From the cell containing the given text, extract its center point as (x, y) coordinate. 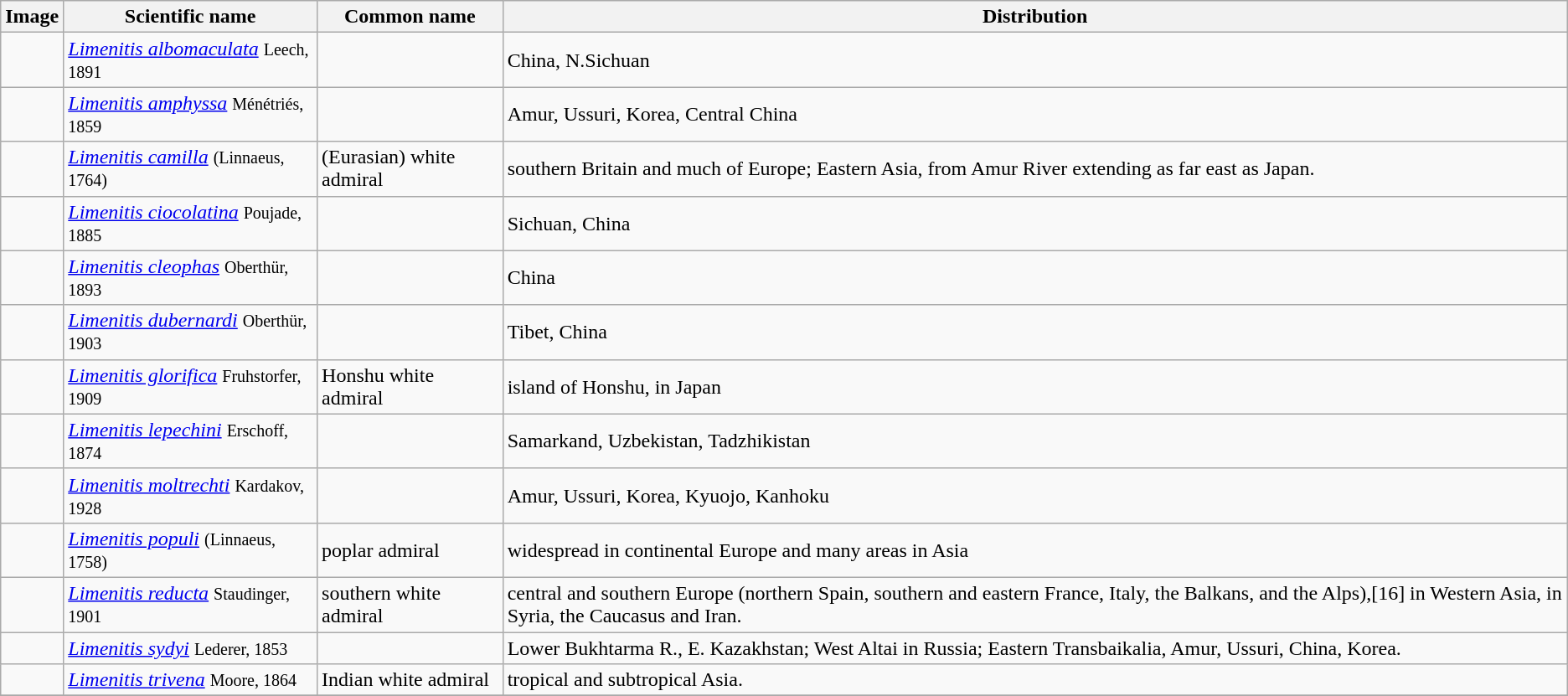
island of Honshu, in Japan (1035, 387)
Limenitis dubernardi Oberthür, 1903 (191, 332)
Distribution (1035, 17)
southern white admiral (410, 605)
Limenitis trivena Moore, 1864 (191, 680)
Scientific name (191, 17)
China (1035, 278)
poplar admiral (410, 549)
(Eurasian) white admiral (410, 169)
widespread in continental Europe and many areas in Asia (1035, 549)
Limenitis ciocolatina Poujade, 1885 (191, 223)
Limenitis glorifica Fruhstorfer, 1909 (191, 387)
Amur, Ussuri, Korea, Central China (1035, 114)
Limenitis moltrechti Kardakov, 1928 (191, 496)
Limenitis populi (Linnaeus, 1758) (191, 549)
Sichuan, China (1035, 223)
Limenitis albomaculata Leech, 1891 (191, 60)
Amur, Ussuri, Korea, Kyuojo, Kanhoku (1035, 496)
Limenitis lepechini Erschoff, 1874 (191, 441)
Common name (410, 17)
Lower Bukhtarma R., E. Kazakhstan; West Altai in Russia; Eastern Transbaikalia, Amur, Ussuri, China, Korea. (1035, 647)
tropical and subtropical Asia. (1035, 680)
Honshu white admiral (410, 387)
China, N.Sichuan (1035, 60)
Image (32, 17)
Limenitis reducta Staudinger, 1901 (191, 605)
Limenitis amphyssa Ménétriés, 1859 (191, 114)
southern Britain and much of Europe; Eastern Asia, from Amur River extending as far east as Japan. (1035, 169)
Limenitis camilla (Linnaeus, 1764) (191, 169)
Limenitis sydyi Lederer, 1853 (191, 647)
Tibet, China (1035, 332)
Limenitis cleophas Oberthür, 1893 (191, 278)
Indian white admiral (410, 680)
Samarkand, Uzbekistan, Tadzhikistan (1035, 441)
